Output the [x, y] coordinate of the center of the cell containing the given text.  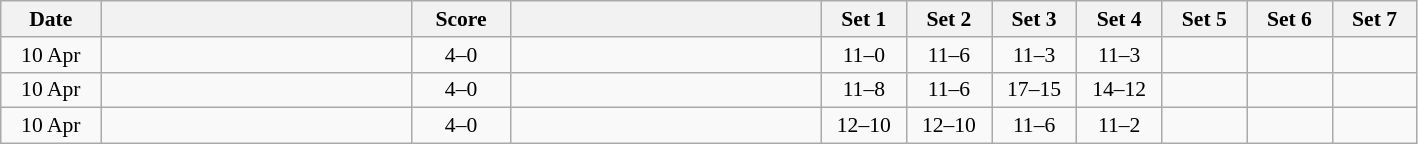
Set 3 [1034, 19]
11–0 [864, 55]
Set 7 [1374, 19]
Set 1 [864, 19]
Set 5 [1204, 19]
Score [461, 19]
Set 6 [1290, 19]
11–2 [1120, 126]
Set 4 [1120, 19]
14–12 [1120, 90]
Date [51, 19]
11–8 [864, 90]
Set 2 [948, 19]
17–15 [1034, 90]
